Provide the (X, Y) coordinate of the cell's center where the given text is located.  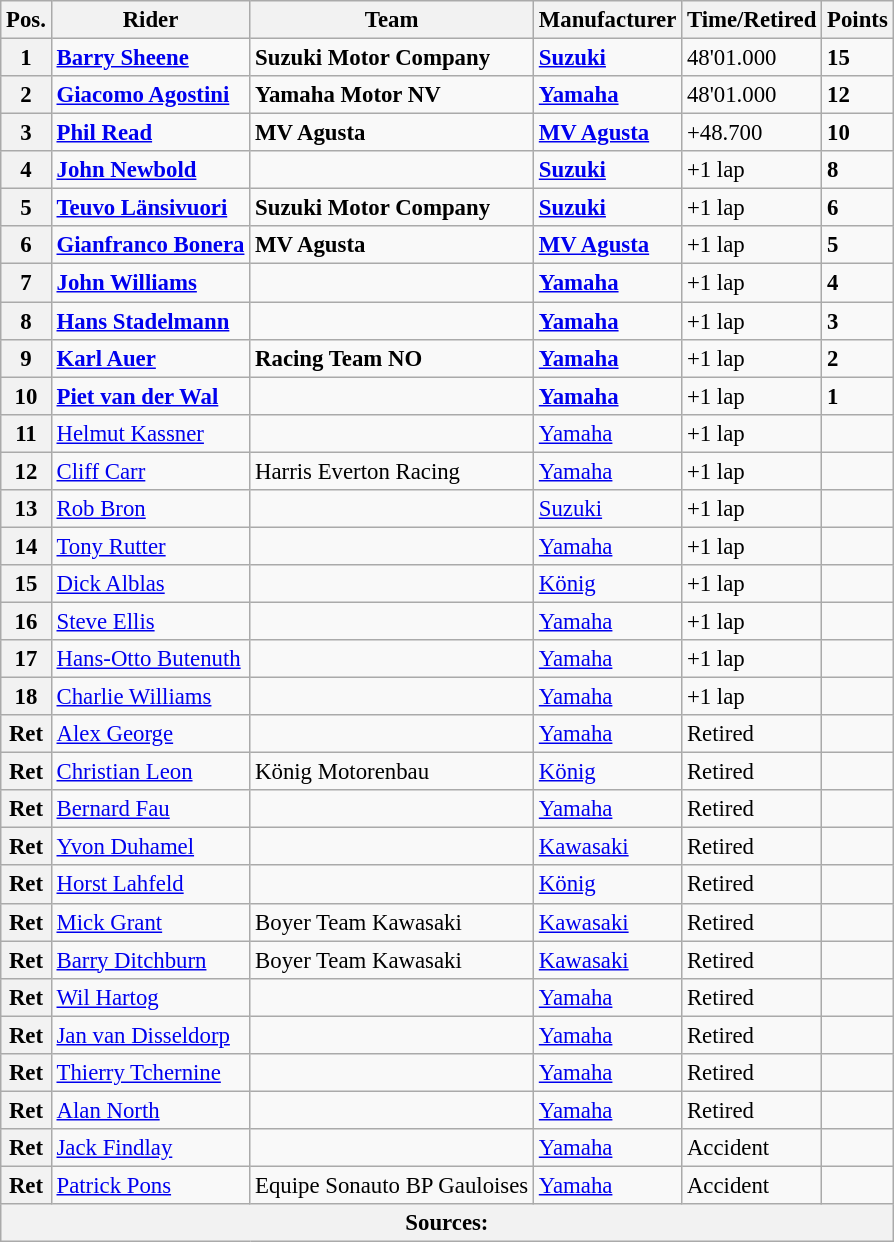
Bernard Fau (150, 809)
16 (26, 621)
Manufacturer (608, 20)
Gianfranco Bonera (150, 245)
Tony Rutter (150, 546)
Harris Everton Racing (392, 471)
Jan van Disseldorp (150, 1035)
Sources: (447, 1223)
9 (26, 358)
18 (26, 697)
Time/Retired (752, 20)
Giacomo Agostini (150, 95)
Piet van der Wal (150, 396)
11 (26, 433)
Karl Auer (150, 358)
Charlie Williams (150, 697)
Barry Ditchburn (150, 960)
Yvon Duhamel (150, 847)
Pos. (26, 20)
Barry Sheene (150, 58)
Hans-Otto Butenuth (150, 659)
Team (392, 20)
Phil Read (150, 133)
Yamaha Motor NV (392, 95)
Jack Findlay (150, 1148)
Helmut Kassner (150, 433)
17 (26, 659)
Alan North (150, 1110)
John Williams (150, 283)
Teuvo Länsivuori (150, 208)
Points (858, 20)
Mick Grant (150, 922)
Equipe Sonauto BP Gauloises (392, 1185)
Hans Stadelmann (150, 321)
+48.700 (752, 133)
13 (26, 509)
14 (26, 546)
Christian Leon (150, 772)
Thierry Tchernine (150, 1073)
John Newbold (150, 170)
Rob Bron (150, 509)
7 (26, 283)
König Motorenbau (392, 772)
Cliff Carr (150, 471)
Racing Team NO (392, 358)
Alex George (150, 734)
Rider (150, 20)
Patrick Pons (150, 1185)
Steve Ellis (150, 621)
Dick Alblas (150, 584)
Horst Lahfeld (150, 885)
Wil Hartog (150, 997)
